Search for the cell housing the specified text and yield its (x, y) center coordinate. 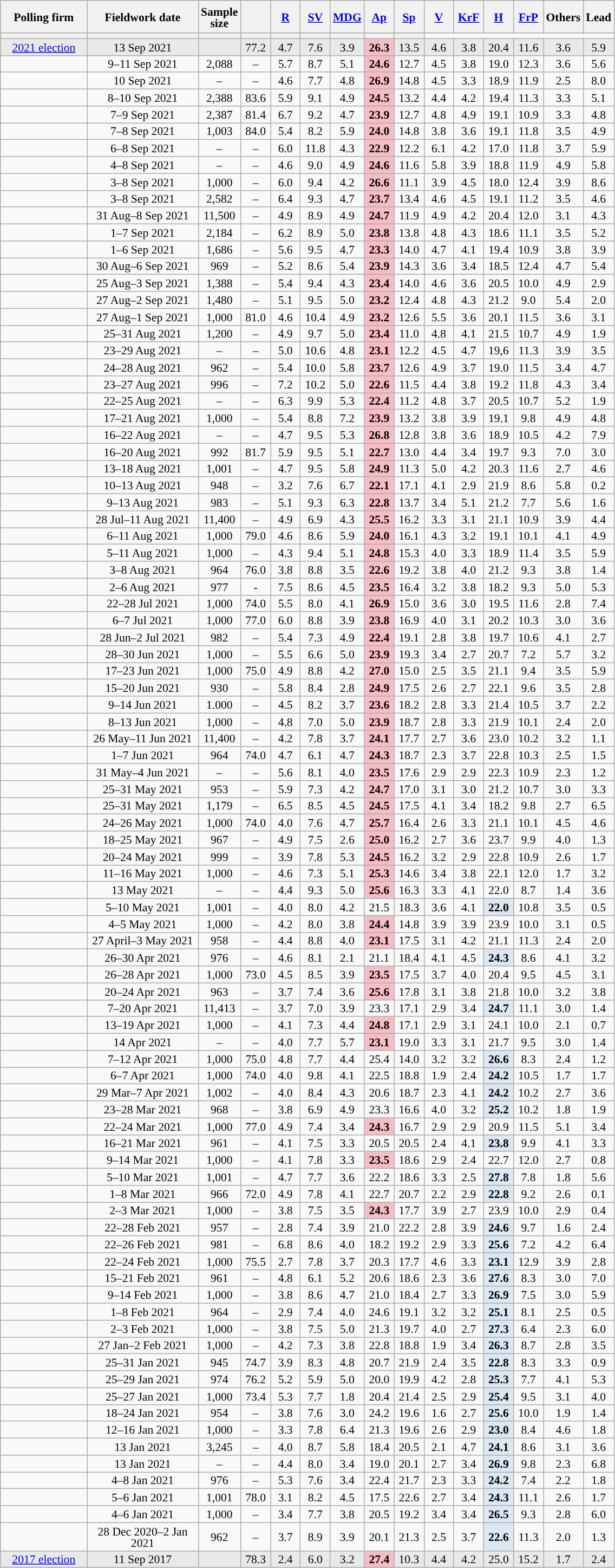
12–16 Jan 2021 (143, 1430)
2,184 (219, 233)
78.0 (256, 1498)
20–24 Apr 2021 (143, 992)
18–24 Jan 2021 (143, 1413)
5–10 Mar 2021 (143, 1177)
1.000 (219, 704)
13.8 (409, 233)
17.8 (409, 992)
18.5 (498, 267)
Lead (599, 17)
83.6 (256, 98)
9–14 Feb 2021 (143, 1295)
2–3 Mar 2021 (143, 1210)
29 Mar–7 Apr 2021 (143, 1092)
24.4 (379, 924)
15–21 Feb 2021 (143, 1278)
Polling firm (44, 17)
79.0 (256, 536)
H (498, 17)
4–8 Jan 2021 (143, 1480)
22–24 Feb 2021 (143, 1261)
27.4 (379, 1559)
72.0 (256, 1194)
13–19 Apr 2021 (143, 1025)
11.0 (409, 334)
27 Aug–2 Sep 2021 (143, 300)
1,002 (219, 1092)
15–20 Jun 2021 (143, 688)
953 (219, 789)
76.2 (256, 1379)
17.6 (409, 773)
12.8 (409, 435)
4–8 Sep 2021 (143, 165)
7.9 (599, 435)
21.8 (498, 992)
26.8 (379, 435)
31 May–4 Jun 2021 (143, 773)
6–7 Apr 2021 (143, 1076)
954 (219, 1413)
983 (219, 503)
19.5 (498, 604)
17–21 Aug 2021 (143, 418)
FrP (528, 17)
18.3 (409, 907)
25.2 (498, 1110)
25–31 Aug 2021 (143, 334)
2,088 (219, 64)
Samplesize (219, 17)
0.4 (599, 1210)
3–8 Aug 2021 (143, 570)
19.3 (409, 655)
74.7 (256, 1362)
9.6 (528, 688)
22–24 Mar 2021 (143, 1126)
974 (219, 1379)
22–26 Feb 2021 (143, 1244)
9.1 (315, 98)
28 Dec 2020–2 Jan 2021 (143, 1537)
6.6 (315, 655)
966 (219, 1194)
13.7 (409, 503)
982 (219, 637)
22.5 (379, 1076)
23.6 (379, 704)
- (256, 586)
25.7 (379, 822)
V (439, 17)
1–8 Mar 2021 (143, 1194)
16.6 (409, 1110)
5–11 Aug 2021 (143, 553)
14 Apr 2021 (143, 1042)
8–10 Sep 2021 (143, 98)
10–13 Aug 2021 (143, 485)
4–5 May 2021 (143, 924)
0.7 (599, 1025)
13 Sep 2021 (143, 47)
948 (219, 485)
18.0 (498, 182)
19.9 (409, 1379)
76.0 (256, 570)
26.5 (498, 1514)
7–8 Sep 2021 (143, 131)
9–13 Aug 2021 (143, 503)
981 (219, 1244)
14.6 (409, 873)
14.3 (409, 267)
81.4 (256, 115)
10 Sep 2021 (143, 81)
996 (219, 385)
R (286, 17)
16.1 (409, 536)
25–29 Jan 2021 (143, 1379)
11–16 May 2021 (143, 873)
2,387 (219, 115)
1,200 (219, 334)
22.9 (379, 148)
81.0 (256, 316)
77.2 (256, 47)
24–26 May 2021 (143, 822)
2021 election (44, 47)
1,003 (219, 131)
81.7 (256, 452)
1,480 (219, 300)
1,686 (219, 249)
23–27 Aug 2021 (143, 385)
11,500 (219, 216)
22–28 Feb 2021 (143, 1228)
7–9 Sep 2021 (143, 115)
1.1 (599, 738)
27.6 (498, 1278)
Sp (409, 17)
6.2 (286, 233)
27 April–3 May 2021 (143, 941)
8–13 Jun 2021 (143, 722)
969 (219, 267)
1–7 Sep 2021 (143, 233)
73.0 (256, 974)
16.9 (409, 621)
10.4 (315, 316)
1.5 (599, 755)
1–8 Feb 2021 (143, 1312)
13.5 (409, 47)
20–24 May 2021 (143, 856)
1–6 Sep 2021 (143, 249)
15.3 (409, 553)
1,179 (219, 806)
22–25 Aug 2021 (143, 401)
16–22 Aug 2021 (143, 435)
11,413 (219, 1008)
28 Jun–2 Jul 2021 (143, 637)
12.9 (528, 1261)
958 (219, 941)
12.3 (528, 64)
22.3 (498, 773)
2,388 (219, 98)
30 Aug–6 Sep 2021 (143, 267)
9–14 Mar 2021 (143, 1161)
16.7 (409, 1126)
13–18 Aug 2021 (143, 468)
Ap (379, 17)
0.8 (599, 1161)
24–28 Aug 2021 (143, 367)
5–10 May 2021 (143, 907)
13 May 2021 (143, 891)
20.0 (379, 1379)
1–7 Jun 2021 (143, 755)
10.8 (528, 907)
0.9 (599, 1362)
25.5 (379, 519)
957 (219, 1228)
Others (564, 17)
27.3 (498, 1329)
SV (315, 17)
6–8 Sep 2021 (143, 148)
18–25 May 2021 (143, 840)
16–21 Mar 2021 (143, 1143)
2,582 (219, 198)
20.2 (498, 621)
992 (219, 452)
1,388 (219, 283)
31 Aug–8 Sep 2021 (143, 216)
KrF (469, 17)
2–3 Feb 2021 (143, 1329)
MDG (348, 17)
26–30 Apr 2021 (143, 958)
968 (219, 1110)
73.4 (256, 1396)
84.0 (256, 131)
27 Aug–1 Sep 2021 (143, 316)
9–11 Sep 2021 (143, 64)
963 (219, 992)
27 Jan–2 Feb 2021 (143, 1346)
5–6 Jan 2021 (143, 1498)
28 Jul–11 Aug 2021 (143, 519)
25.1 (498, 1312)
20.9 (498, 1126)
78.3 (256, 1559)
945 (219, 1362)
0.2 (599, 485)
2017 election (44, 1559)
930 (219, 688)
22–28 Jul 2021 (143, 604)
977 (219, 586)
27.8 (498, 1177)
19,6 (498, 351)
999 (219, 856)
16–20 Aug 2021 (143, 452)
26–28 Apr 2021 (143, 974)
13.4 (409, 198)
6–11 Aug 2021 (143, 536)
3,245 (219, 1447)
0.1 (599, 1194)
25–27 Jan 2021 (143, 1396)
75.5 (256, 1261)
9–14 Jun 2021 (143, 704)
6–7 Jul 2021 (143, 621)
23–29 Aug 2021 (143, 351)
27.0 (379, 671)
2–6 Aug 2021 (143, 586)
28–30 Jun 2021 (143, 655)
17–23 Jun 2021 (143, 671)
11 Sep 2017 (143, 1559)
15.2 (528, 1559)
967 (219, 840)
16.3 (409, 891)
26 May–11 Jun 2021 (143, 738)
25–31 Jan 2021 (143, 1362)
11.4 (528, 553)
23–28 Mar 2021 (143, 1110)
Fieldwork date (143, 17)
7–20 Apr 2021 (143, 1008)
7–12 Apr 2021 (143, 1059)
4–6 Jan 2021 (143, 1514)
13.0 (409, 452)
25 Aug–3 Sep 2021 (143, 283)
